Locate the cell with the specified text and output its [x, y] center coordinate. 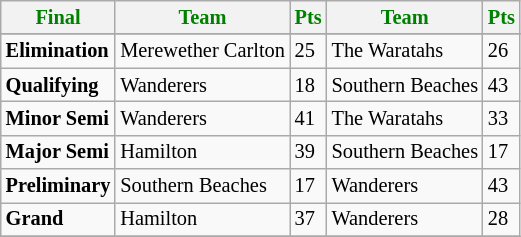
Elimination [58, 51]
41 [308, 118]
37 [308, 219]
Minor Semi [58, 118]
33 [502, 118]
Preliminary [58, 186]
Grand [58, 219]
26 [502, 51]
Major Semi [58, 152]
Qualifying [58, 85]
18 [308, 85]
39 [308, 152]
Merewether Carlton [202, 51]
28 [502, 219]
Final [58, 17]
25 [308, 51]
